Identify which cell holds the provided text, then report its (X, Y) central coordinate. 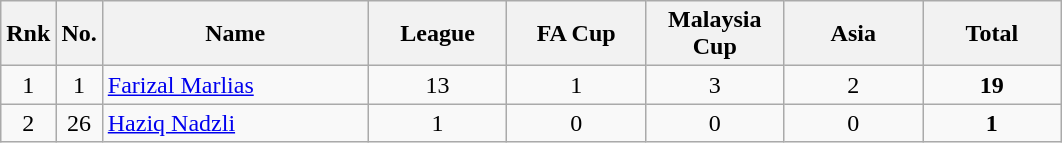
Haziq Nadzli (235, 123)
Rnk (28, 34)
26 (79, 123)
Malaysia Cup (714, 34)
3 (714, 85)
19 (992, 85)
Total (992, 34)
13 (438, 85)
League (438, 34)
Name (235, 34)
Asia (854, 34)
Farizal Marlias (235, 85)
FA Cup (576, 34)
No. (79, 34)
